Locate the cell with the specified text and output its [x, y] center coordinate. 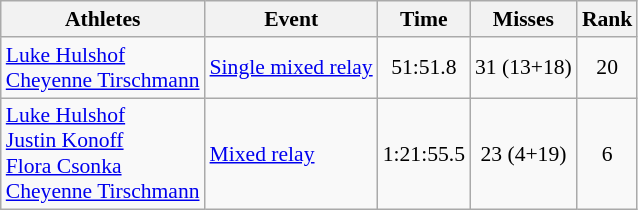
51:51.8 [424, 68]
Single mixed relay [292, 68]
20 [608, 68]
Luke HulshofJustin KonoffFlora CsonkaCheyenne Tirschmann [103, 154]
31 (13+18) [524, 68]
Misses [524, 19]
Event [292, 19]
23 (4+19) [524, 154]
Time [424, 19]
Luke HulshofCheyenne Tirschmann [103, 68]
Athletes [103, 19]
Rank [608, 19]
Mixed relay [292, 154]
1:21:55.5 [424, 154]
6 [608, 154]
